Determine the (X, Y) coordinate at the center of the cell enclosing the given text.  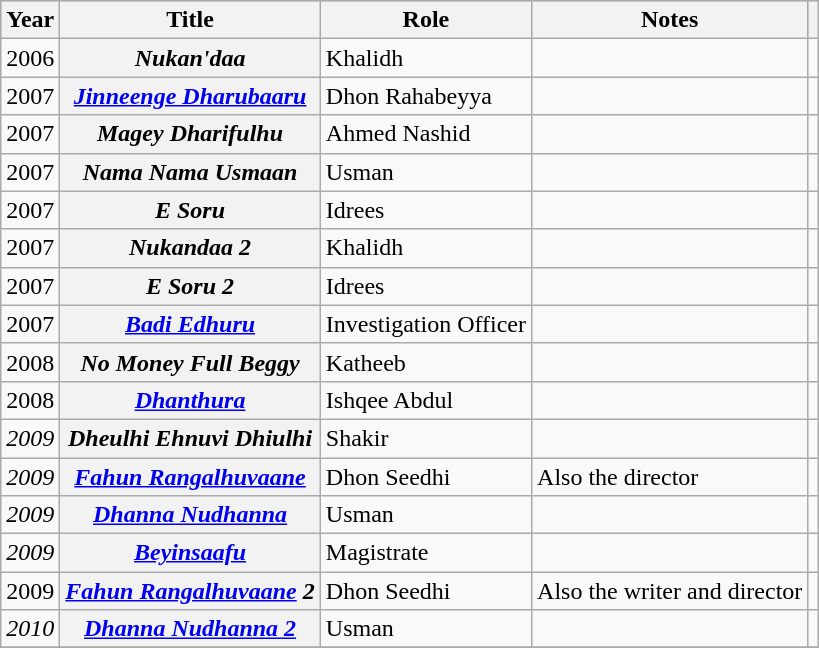
Nukandaa 2 (190, 248)
Badi Edhuru (190, 324)
Nukan'daa (190, 58)
Beyinsaafu (190, 553)
Nama Nama Usmaan (190, 172)
Dhanna Nudhanna (190, 515)
Dhon Rahabeyya (426, 96)
Magistrate (426, 553)
Fahun Rangalhuvaane (190, 477)
E Soru 2 (190, 286)
Year (30, 20)
Also the writer and director (670, 591)
Jinneenge Dharubaaru (190, 96)
E Soru (190, 210)
Ahmed Nashid (426, 134)
Also the director (670, 477)
2010 (30, 629)
Role (426, 20)
Title (190, 20)
Fahun Rangalhuvaane 2 (190, 591)
Ishqee Abdul (426, 400)
No Money Full Beggy (190, 362)
Magey Dharifulhu (190, 134)
Investigation Officer (426, 324)
Dhanna Nudhanna 2 (190, 629)
Katheeb (426, 362)
Dhanthura (190, 400)
Notes (670, 20)
Dheulhi Ehnuvi Dhiulhi (190, 438)
Shakir (426, 438)
2006 (30, 58)
